Scan for the cell matching the given text and deliver its (X, Y) coordinate at center. 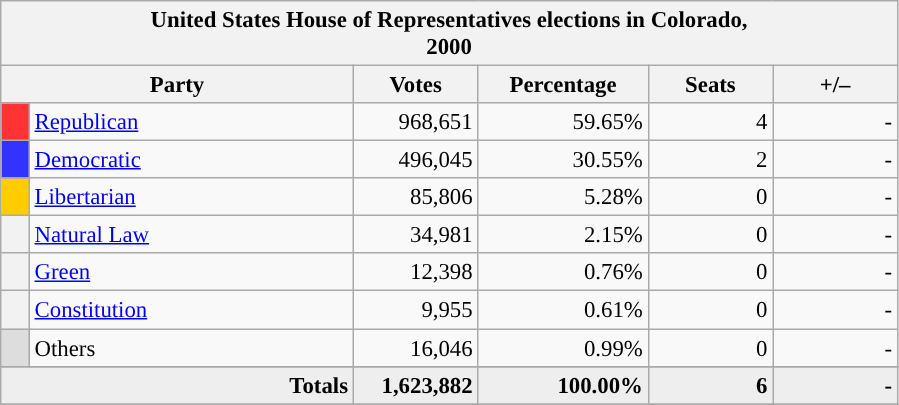
0.61% (563, 310)
59.65% (563, 122)
United States House of Representatives elections in Colorado,2000 (450, 34)
Green (191, 273)
Natural Law (191, 235)
85,806 (416, 197)
Democratic (191, 160)
Party (178, 85)
Percentage (563, 85)
34,981 (416, 235)
1,623,882 (416, 385)
2 (710, 160)
0.99% (563, 348)
Others (191, 348)
+/– (836, 85)
16,046 (416, 348)
9,955 (416, 310)
0.76% (563, 273)
5.28% (563, 197)
4 (710, 122)
Seats (710, 85)
968,651 (416, 122)
12,398 (416, 273)
6 (710, 385)
Constitution (191, 310)
30.55% (563, 160)
Totals (178, 385)
Libertarian (191, 197)
Republican (191, 122)
2.15% (563, 235)
100.00% (563, 385)
496,045 (416, 160)
Votes (416, 85)
